Search for the cell housing the specified text and yield its (x, y) center coordinate. 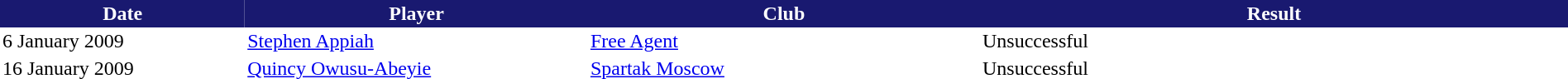
6 January 2009 (122, 42)
Date (122, 13)
Unsuccessful (1274, 42)
Player (417, 13)
Result (1274, 13)
Club (784, 13)
Stephen Appiah (417, 42)
Free Agent (784, 42)
